Detect which cell encompasses the target text, then output its [x, y] center coordinate. 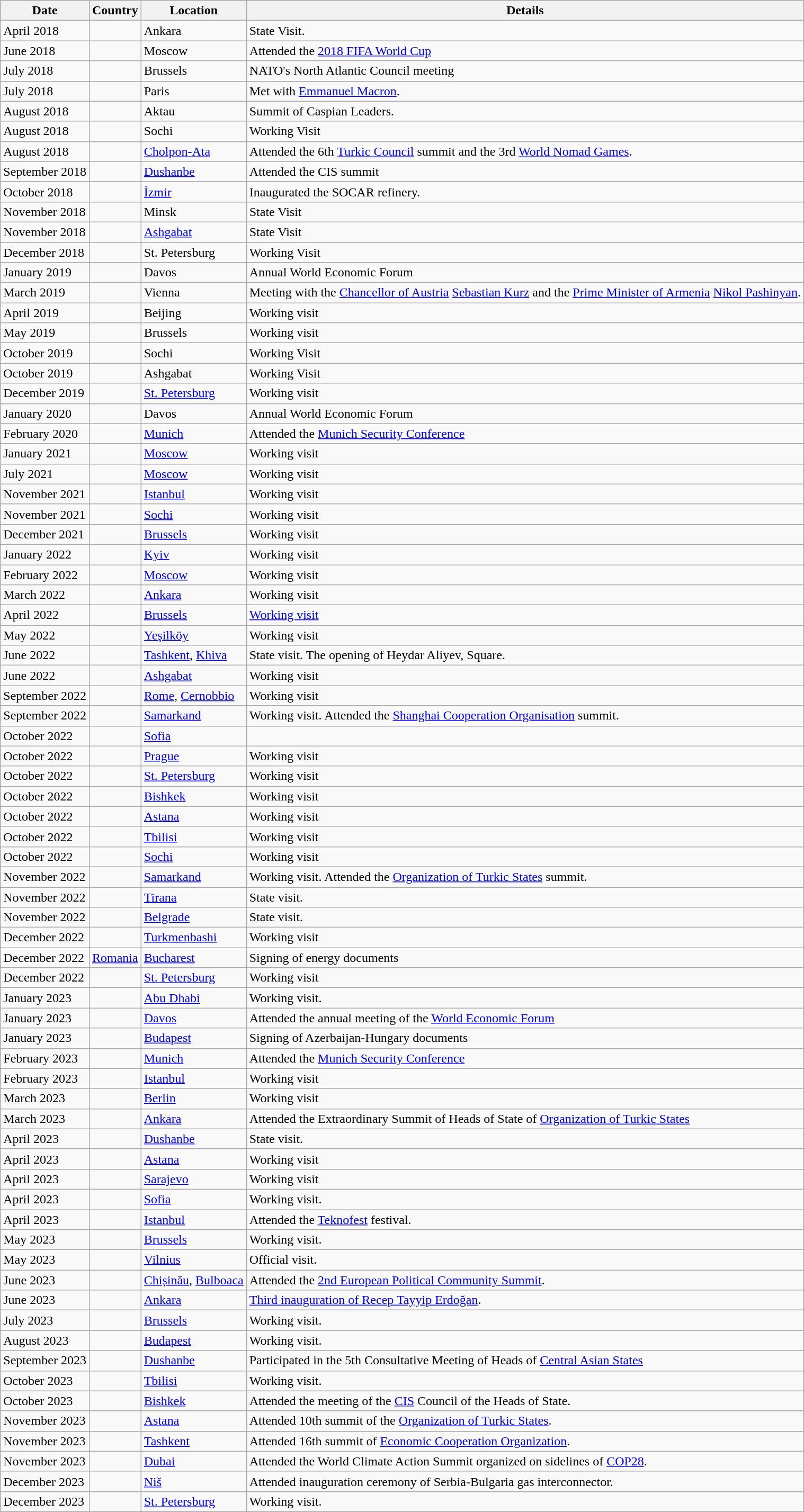
Vilnius [194, 1260]
Rome, Cernobbio [194, 696]
İzmir [194, 192]
Met with Emmanuel Macron. [525, 91]
Attended the 2nd European Political Community Summit. [525, 1280]
Prague [194, 756]
April 2022 [45, 615]
Tirana [194, 897]
Meeting with the Chancellor of Austria Sebastian Kurz and the Prime Minister of Armenia Nikol Pashinyan. [525, 293]
Minsk [194, 212]
Attended the meeting of the CIS Council of the Heads of State. [525, 1401]
January 2019 [45, 273]
Tashkent, Khiva [194, 655]
Vienna [194, 293]
January 2021 [45, 454]
October 2018 [45, 192]
September 2023 [45, 1361]
Attended the annual meeting of the World Economic Forum [525, 1018]
Attended the 6th Turkic Council summit and the 3rd World Nomad Games. [525, 151]
Date [45, 11]
September 2018 [45, 172]
January 2020 [45, 413]
Attended inauguration ceremony of Serbia-Bulgaria gas interconnector. [525, 1481]
Summit of Caspian Leaders. [525, 111]
Country [115, 11]
Berlin [194, 1099]
Kyiv [194, 554]
Participated in the 5th Consultative Meeting of Heads of Central Asian States [525, 1361]
Niš [194, 1481]
Location [194, 11]
Attended the 2018 FIFA World Cup [525, 51]
Signing of energy documents [525, 958]
Chișinău, Bulboaca [194, 1280]
Details [525, 11]
Bucharest [194, 958]
May 2022 [45, 635]
Inaugurated the SOCAR refinery. [525, 192]
April 2019 [45, 313]
Sarajevo [194, 1179]
December 2019 [45, 393]
Turkmenbashi [194, 938]
State visit. The opening of Heydar Aliyev, Square. [525, 655]
August 2023 [45, 1340]
Signing of Azerbaijan-Hungary documents [525, 1038]
Attended the CIS summit [525, 172]
Attended the Teknofest festival. [525, 1219]
February 2020 [45, 434]
May 2019 [45, 333]
March 2019 [45, 293]
Yeşilköy [194, 635]
Third inauguration of Recep Tayyip Erdoğan. [525, 1300]
Romania [115, 958]
Abu Dhabi [194, 998]
Belgrade [194, 917]
Dubai [194, 1461]
Attended 10th summit of the Organization of Turkic States. [525, 1421]
July 2021 [45, 474]
Working visit. Attended the Shanghai Cooperation Organisation summit. [525, 716]
March 2022 [45, 595]
Working visit. Attended the Organization of Turkic States summit. [525, 877]
Official visit. [525, 1260]
January 2022 [45, 554]
Tashkent [194, 1441]
NATO's North Atlantic Council meeting [525, 71]
State Visit. [525, 31]
Attended 16th summit of Economic Cooperation Organization. [525, 1441]
Cholpon-Ata [194, 151]
Attended the Extraordinary Summit of Heads of State of Organization of Turkic States [525, 1119]
June 2018 [45, 51]
April 2018 [45, 31]
December 2021 [45, 534]
Aktau [194, 111]
December 2018 [45, 253]
Beijing [194, 313]
February 2022 [45, 574]
July 2023 [45, 1320]
Attended the World Climate Action Summit organized on sidelines of COP28. [525, 1461]
Paris [194, 91]
